Provide the (x, y) coordinate of the cell's center where the given text is located.  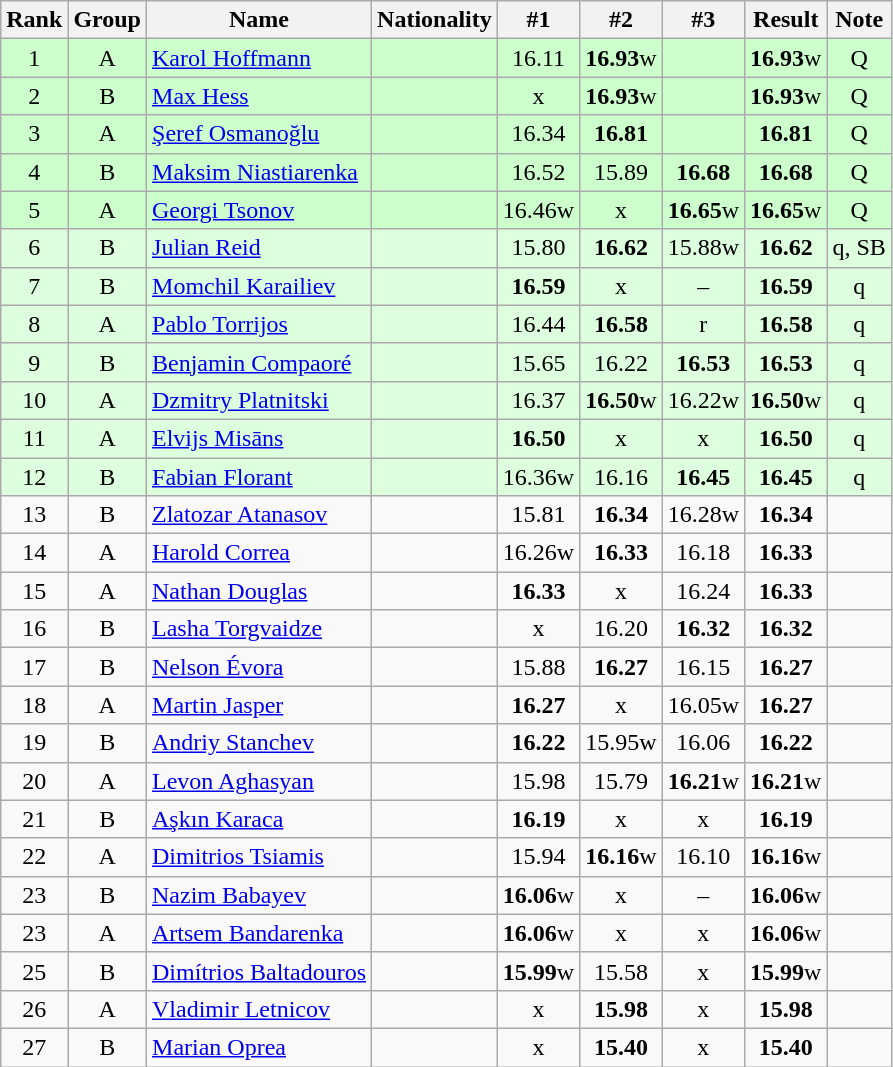
16.20 (621, 629)
8 (34, 324)
18 (34, 705)
16.11 (538, 58)
Nathan Douglas (260, 591)
15.88 (538, 667)
Julian Reid (260, 248)
15.65 (538, 362)
Note (859, 20)
Momchil Karailiev (260, 286)
Dzmitry Platnitski (260, 400)
16.37 (538, 400)
21 (34, 819)
Pablo Torrijos (260, 324)
15.95w (621, 743)
5 (34, 210)
15 (34, 591)
Artsem Bandarenka (260, 933)
Aşkın Karaca (260, 819)
Nationality (435, 20)
Fabian Florant (260, 477)
20 (34, 781)
16.44 (538, 324)
Lasha Torgvaidze (260, 629)
16 (34, 629)
#2 (621, 20)
16.15 (703, 667)
15.79 (621, 781)
16.16 (621, 477)
7 (34, 286)
Group (108, 20)
16.05w (703, 705)
16.46w (538, 210)
Nelson Évora (260, 667)
Rank (34, 20)
15.80 (538, 248)
27 (34, 1047)
16.06 (703, 743)
15.89 (621, 172)
Şeref Osmanoğlu (260, 134)
Zlatozar Atanasov (260, 515)
19 (34, 743)
1 (34, 58)
r (703, 324)
Maksim Niastiarenka (260, 172)
16.10 (703, 857)
16.28w (703, 515)
2 (34, 96)
Levon Aghasyan (260, 781)
#3 (703, 20)
26 (34, 1009)
16.52 (538, 172)
15.94 (538, 857)
Name (260, 20)
q, SB (859, 248)
Benjamin Compaoré (260, 362)
16.18 (703, 553)
16.36w (538, 477)
3 (34, 134)
10 (34, 400)
Harold Correa (260, 553)
9 (34, 362)
Dimítrios Baltadouros (260, 971)
Martin Jasper (260, 705)
6 (34, 248)
Georgi Tsonov (260, 210)
16.22w (703, 400)
Vladimir Letnicov (260, 1009)
25 (34, 971)
11 (34, 438)
16.26w (538, 553)
#1 (538, 20)
Karol Hoffmann (260, 58)
16.24 (703, 591)
4 (34, 172)
Marian Oprea (260, 1047)
17 (34, 667)
Dimitrios Tsiamis (260, 857)
14 (34, 553)
15.88w (703, 248)
12 (34, 477)
22 (34, 857)
Elvijs Misāns (260, 438)
Nazim Babayev (260, 895)
Andriy Stanchev (260, 743)
Max Hess (260, 96)
15.81 (538, 515)
15.58 (621, 971)
Result (786, 20)
13 (34, 515)
